From the cell containing the given text, extract its center point as (x, y) coordinate. 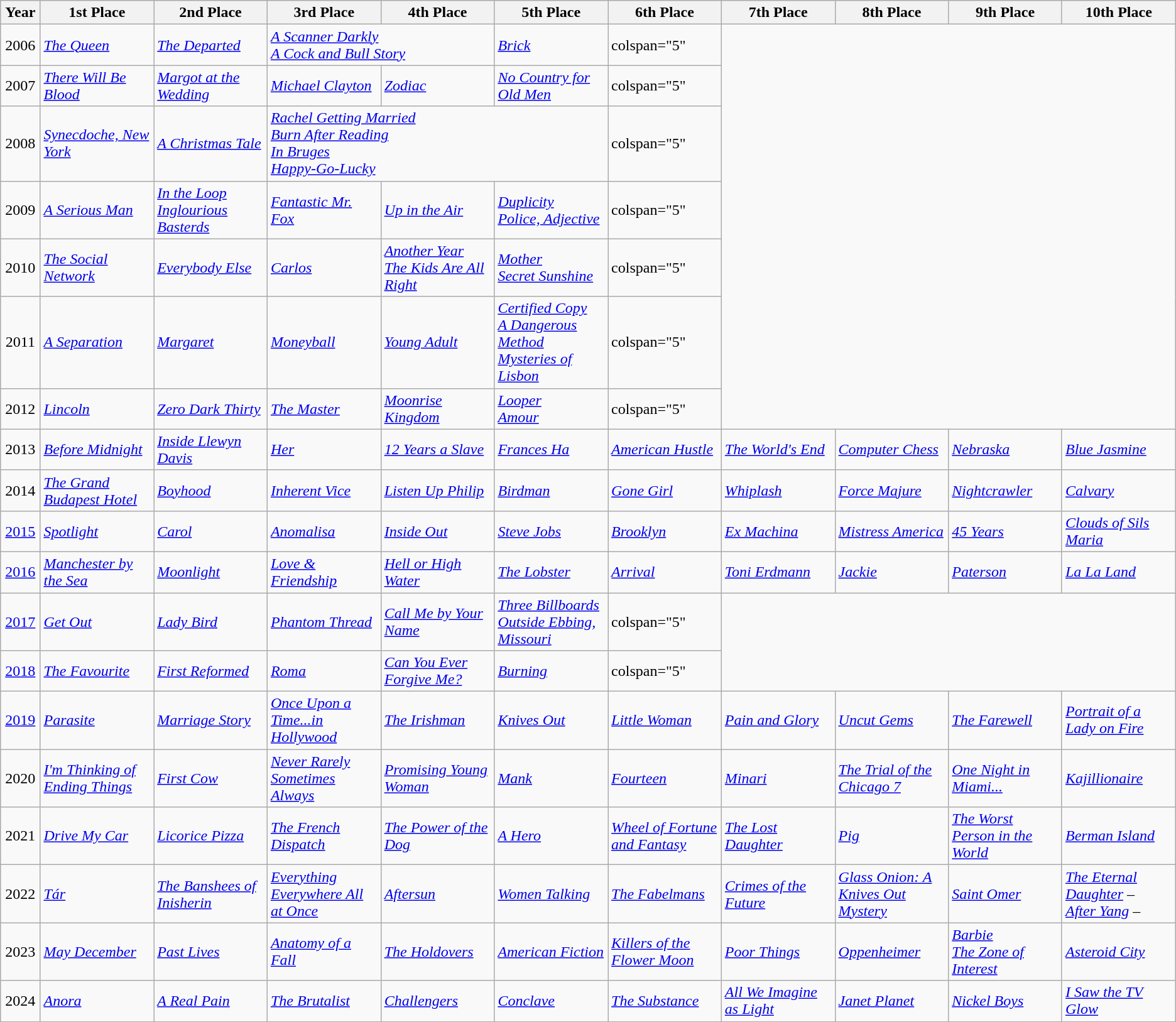
Burning (552, 671)
Killers of the Flower Moon (665, 952)
8th Place (892, 13)
2015 (20, 531)
First Cow (211, 778)
The World's End (778, 450)
Computer Chess (892, 450)
Crimes of the Future (778, 894)
2017 (20, 622)
10th Place (1118, 13)
One Night in Miami... (1005, 778)
2012 (20, 408)
Janet Planet (892, 1001)
Birdman (552, 490)
2013 (20, 450)
The Master (324, 408)
Carlos (324, 268)
Little Woman (665, 720)
The Substance (665, 1001)
4th Place (437, 13)
Brick (552, 45)
Steve Jobs (552, 531)
Uncut Gems (892, 720)
The French Dispatch (324, 836)
Gone Girl (665, 490)
I'm Thinking of Ending Things (97, 778)
2009 (20, 210)
Marriage Story (211, 720)
Manchester by the Sea (97, 572)
Poor Things (778, 952)
The Holdovers (437, 952)
Phantom Thread (324, 622)
2019 (20, 720)
The Queen (97, 45)
Hell or High Water (437, 572)
The Banshees of Inisherin (211, 894)
Mank (552, 778)
A Hero (552, 836)
The Favourite (97, 671)
The Trial of the Chicago 7 (892, 778)
Anomalisa (324, 531)
Synecdoche, New York (97, 143)
2010 (20, 268)
Everything Everywhere All at Once (324, 894)
Call Me by Your Name (437, 622)
Nickel Boys (1005, 1001)
Parasite (97, 720)
Looper Amour (552, 408)
Lady Bird (211, 622)
Toni Erdmann (778, 572)
Pig (892, 836)
Spotlight (97, 531)
Boyhood (211, 490)
Ex Machina (778, 531)
2021 (20, 836)
The Departed (211, 45)
Certified Copy A Dangerous Method Mysteries of Lisbon (552, 342)
The Fabelmans (665, 894)
Whiplash (778, 490)
A Christmas Tale (211, 143)
Wheel of Fortune and Fantasy (665, 836)
Drive My Car (97, 836)
The Lobster (552, 572)
Kajillionaire (1118, 778)
American Hustle (665, 450)
Moneyball (324, 342)
45 Years (1005, 531)
2006 (20, 45)
Zero Dark Thirty (211, 408)
Mother Secret Sunshine (552, 268)
Frances Ha (552, 450)
Can You Ever Forgive Me? (437, 671)
2011 (20, 342)
Listen Up Philip (437, 490)
Margaret (211, 342)
2023 (20, 952)
First Reformed (211, 671)
Duplicity Police, Adjective (552, 210)
Oppenheimer (892, 952)
Never Rarely Sometimes Always (324, 778)
The Eternal Daughter – After Yang – (1118, 894)
All We Imagine as Light (778, 1001)
Arrival (665, 572)
Pain and Glory (778, 720)
Paterson (1005, 572)
2014 (20, 490)
Brooklyn (665, 531)
Up in the Air (437, 210)
12 Years a Slave (437, 450)
Love & Friendship (324, 572)
Year (20, 13)
Calvary (1118, 490)
Inside Llewyn Davis (211, 450)
Anora (97, 1001)
Once Upon a Time...in Hollywood (324, 720)
The Irishman (437, 720)
Inside Out (437, 531)
Past Lives (211, 952)
The Grand Budapest Hotel (97, 490)
Everybody Else (211, 268)
Get Out (97, 622)
Asteroid City (1118, 952)
Women Talking (552, 894)
May December (97, 952)
Portrait of a Lady on Fire (1118, 720)
3rd Place (324, 13)
Minari (778, 778)
Young Adult (437, 342)
Promising Young Woman (437, 778)
The Lost Daughter (778, 836)
Moonrise Kingdom (437, 408)
No Country for Old Men (552, 85)
Carol (211, 531)
Nightcrawler (1005, 490)
Moonlight (211, 572)
2007 (20, 85)
Tár (97, 894)
A Serious Man (97, 210)
9th Place (1005, 13)
6th Place (665, 13)
A Separation (97, 342)
The Farewell (1005, 720)
2018 (20, 671)
A Real Pain (211, 1001)
2008 (20, 143)
1st Place (97, 13)
Blue Jasmine (1118, 450)
La La Land (1118, 572)
5th Place (552, 13)
Lincoln (97, 408)
Saint Omer (1005, 894)
Fantastic Mr. Fox (324, 210)
2nd Place (211, 13)
Before Midnight (97, 450)
Licorice Pizza (211, 836)
Fourteen (665, 778)
There Will Be Blood (97, 85)
Zodiac (437, 85)
American Fiction (552, 952)
2022 (20, 894)
Three Billboards Outside Ebbing, Missouri (552, 622)
2020 (20, 778)
Aftersun (437, 894)
A Scanner Darkly A Cock and Bull Story (381, 45)
Anatomy of a Fall (324, 952)
Rachel Getting Married Burn After Reading In Bruges Happy-Go-Lucky (437, 143)
Nebraska (1005, 450)
7th Place (778, 13)
The Worst Person in the World (1005, 836)
Challengers (437, 1001)
Michael Clayton (324, 85)
Conclave (552, 1001)
Inherent Vice (324, 490)
The Social Network (97, 268)
Another Year The Kids Are All Right (437, 268)
Roma (324, 671)
In the Loop Inglourious Basterds (211, 210)
Mistress America (892, 531)
Barbie The Zone of Interest (1005, 952)
2016 (20, 572)
Force Majure (892, 490)
I Saw the TV Glow (1118, 1001)
Clouds of Sils Maria (1118, 531)
Margot at the Wedding (211, 85)
Her (324, 450)
The Brutalist (324, 1001)
Knives Out (552, 720)
Glass Onion: A Knives Out Mystery (892, 894)
Berman Island (1118, 836)
2024 (20, 1001)
Jackie (892, 572)
The Power of the Dog (437, 836)
